Return (X, Y) of the center of cell containing provided text 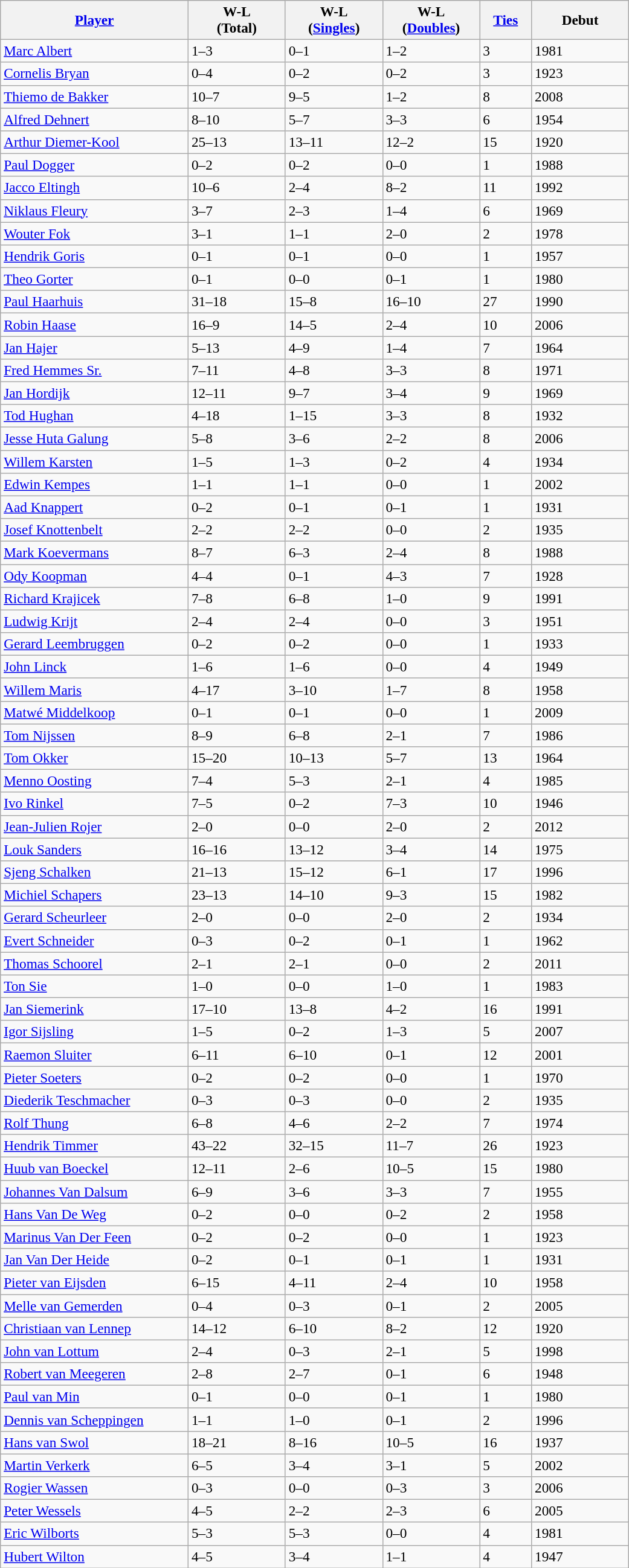
12–2 (431, 142)
1932 (580, 416)
Ody Koopman (94, 575)
Cornelis Bryan (94, 74)
16–9 (237, 324)
Dennis van Scheppingen (94, 1419)
1928 (580, 575)
1978 (580, 233)
6–1 (431, 872)
Louk Sanders (94, 849)
23–13 (237, 895)
W-L(Total) (237, 19)
4–2 (431, 1009)
31–18 (237, 302)
1992 (580, 188)
1–7 (431, 690)
Gerard Leembruggen (94, 644)
2009 (580, 712)
Sjeng Schalken (94, 872)
Niklaus Fleury (94, 211)
Thomas Schoorel (94, 963)
2–8 (237, 1374)
3–10 (334, 690)
Hendrik Goris (94, 256)
Rolf Thung (94, 1123)
Robert van Meegeren (94, 1374)
14–12 (237, 1328)
1974 (580, 1123)
14 (506, 849)
W-L(Doubles) (431, 19)
Paul Dogger (94, 165)
6–15 (237, 1282)
4–4 (237, 575)
1983 (580, 986)
Ludwig Krijt (94, 621)
16–16 (237, 849)
Mark Koevermans (94, 552)
Hans Van De Weg (94, 1214)
7–3 (431, 804)
8–16 (334, 1442)
Pieter Soeters (94, 1077)
Raemon Sluiter (94, 1054)
8–7 (237, 552)
Edwin Kempes (94, 484)
1947 (580, 1557)
2012 (580, 827)
Jan Van Der Heide (94, 1259)
13–11 (334, 142)
7–5 (237, 804)
17 (506, 872)
1955 (580, 1191)
1957 (580, 256)
Thiemo de Bakker (94, 97)
26 (506, 1146)
15–8 (334, 302)
Gerard Scheurleer (94, 918)
Michiel Schapers (94, 895)
4–18 (237, 416)
Arthur Diemer-Kool (94, 142)
Igor Sijsling (94, 1032)
17–10 (237, 1009)
6–9 (237, 1191)
Menno Oosting (94, 781)
6–3 (334, 552)
2001 (580, 1054)
1986 (580, 735)
43–22 (237, 1146)
Hans van Swol (94, 1442)
Melle van Gemerden (94, 1305)
4–6 (334, 1123)
2011 (580, 963)
Pieter van Eijsden (94, 1282)
18–21 (237, 1442)
Jan Hajer (94, 347)
Tom Nijssen (94, 735)
13–12 (334, 849)
1954 (580, 119)
10–7 (237, 97)
Martin Verkerk (94, 1465)
Diederik Teschmacher (94, 1100)
John Linck (94, 667)
6–11 (237, 1054)
Rogier Wassen (94, 1488)
10–13 (334, 758)
Johannes Van Dalsum (94, 1191)
2008 (580, 97)
Richard Krajicek (94, 598)
2–7 (334, 1374)
Theo Gorter (94, 279)
9–5 (334, 97)
4–17 (237, 690)
Alfred Dehnert (94, 119)
Wouter Fok (94, 233)
4–9 (334, 347)
Jesse Huta Galung (94, 438)
Jean-Julien Rojer (94, 827)
Matwé Middelkoop (94, 712)
Aad Knappert (94, 507)
7–11 (237, 370)
Marinus Van Der Feen (94, 1237)
21–13 (237, 872)
5–13 (237, 347)
Ivo Rinkel (94, 804)
1–15 (334, 416)
7–8 (237, 598)
1985 (580, 781)
1982 (580, 895)
1990 (580, 302)
Tod Hughan (94, 416)
5–8 (237, 438)
11–7 (431, 1146)
9–7 (334, 393)
Marc Albert (94, 51)
1937 (580, 1442)
1962 (580, 941)
Willem Maris (94, 690)
2–6 (334, 1168)
9–3 (431, 895)
Hendrik Timmer (94, 1146)
1946 (580, 804)
2007 (580, 1032)
14–10 (334, 895)
15–12 (334, 872)
Jan Hordijk (94, 393)
3–7 (237, 211)
Jacco Eltingh (94, 188)
4–8 (334, 370)
Hubert Wilton (94, 1557)
Jan Siemerink (94, 1009)
1949 (580, 667)
Willem Karsten (94, 461)
8–10 (237, 119)
4–3 (431, 575)
W-L(Singles) (334, 19)
Eric Wilborts (94, 1534)
8–9 (237, 735)
Evert Schneider (94, 941)
John van Lottum (94, 1351)
Paul van Min (94, 1397)
Tom Okker (94, 758)
Paul Haarhuis (94, 302)
4–11 (334, 1282)
13 (506, 758)
16–10 (431, 302)
Robin Haase (94, 324)
Christiaan van Lennep (94, 1328)
Peter Wessels (94, 1511)
1975 (580, 849)
14–5 (334, 324)
Fred Hemmes Sr. (94, 370)
1951 (580, 621)
6–5 (237, 1465)
15–20 (237, 758)
Ties (506, 19)
1970 (580, 1077)
7–4 (237, 781)
1971 (580, 370)
Huub van Boeckel (94, 1168)
Ton Sie (94, 986)
27 (506, 302)
1998 (580, 1351)
11 (506, 188)
1933 (580, 644)
Josef Knottenbelt (94, 530)
25–13 (237, 142)
1948 (580, 1374)
10–6 (237, 188)
32–15 (334, 1146)
Debut (580, 19)
Player (94, 19)
13–8 (334, 1009)
